Detect which cell encompasses the target text, then output its [X, Y] center coordinate. 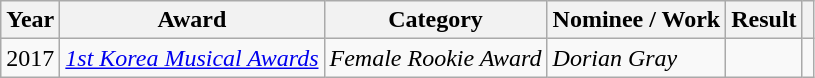
Result [764, 20]
Nominee / Work [636, 20]
Year [30, 20]
Dorian Gray [636, 58]
Category [436, 20]
Female Rookie Award [436, 58]
2017 [30, 58]
1st Korea Musical Awards [192, 58]
Award [192, 20]
